For the text-containing cell, return its midpoint in (X, Y) coordinate format. 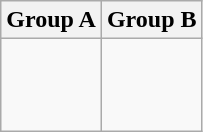
Group A (52, 20)
Group B (152, 20)
